Output the [x, y] coordinate of the center of the cell containing the given text.  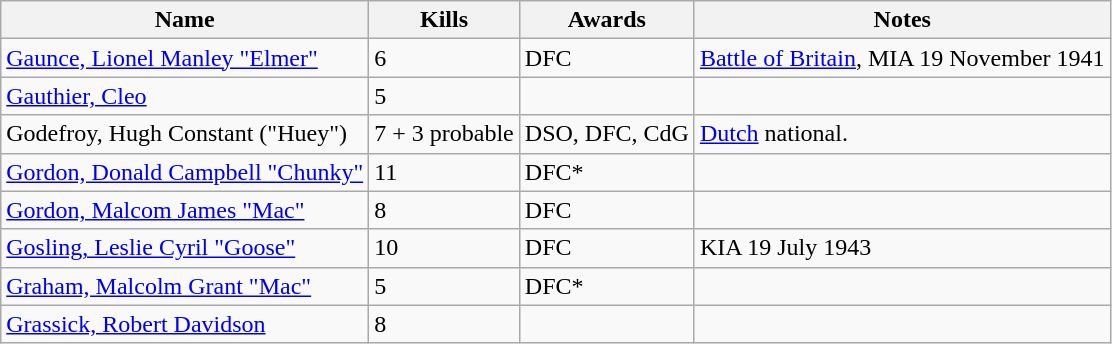
Gaunce, Lionel Manley "Elmer" [185, 58]
10 [444, 248]
Gordon, Donald Campbell "Chunky" [185, 172]
Awards [606, 20]
11 [444, 172]
Dutch national. [902, 134]
KIA 19 July 1943 [902, 248]
Kills [444, 20]
Godefroy, Hugh Constant ("Huey") [185, 134]
Graham, Malcolm Grant "Mac" [185, 286]
Gauthier, Cleo [185, 96]
Gordon, Malcom James "Mac" [185, 210]
Gosling, Leslie Cyril "Goose" [185, 248]
7 + 3 probable [444, 134]
Battle of Britain, MIA 19 November 1941 [902, 58]
Grassick, Robert Davidson [185, 324]
6 [444, 58]
Name [185, 20]
DSO, DFC, CdG [606, 134]
Notes [902, 20]
